Output the [X, Y] coordinate of the center of the cell containing the given text.  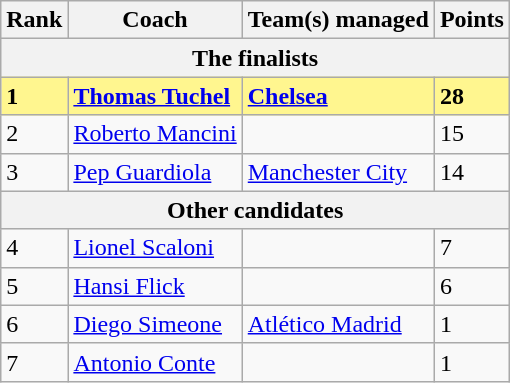
Thomas Tuchel [155, 96]
Other candidates [256, 210]
Roberto Mancini [155, 134]
Atlético Madrid [338, 324]
Points [472, 20]
The finalists [256, 58]
Coach [155, 20]
5 [34, 286]
Manchester City [338, 172]
Pep Guardiola [155, 172]
4 [34, 248]
Team(s) managed [338, 20]
Diego Simeone [155, 324]
Lionel Scaloni [155, 248]
Hansi Flick [155, 286]
2 [34, 134]
14 [472, 172]
Chelsea [338, 96]
3 [34, 172]
Antonio Conte [155, 362]
Rank [34, 20]
28 [472, 96]
15 [472, 134]
